Return the (x, y) coordinate for the center point of the cell that contains the specified text.  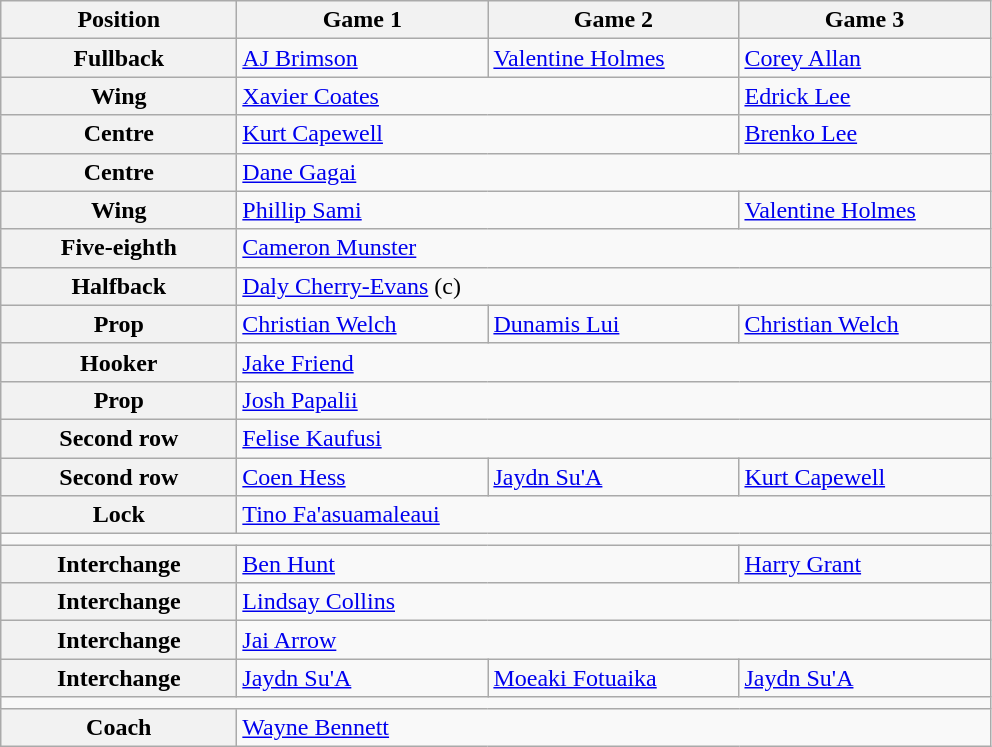
Ben Hunt (488, 564)
Fullback (119, 58)
Harry Grant (864, 564)
Game 1 (362, 20)
Halfback (119, 286)
Wayne Bennett (614, 727)
Edrick Lee (864, 96)
Lock (119, 515)
Coach (119, 727)
Felise Kaufusi (614, 438)
Five-eighth (119, 248)
Game 3 (864, 20)
Jake Friend (614, 362)
Daly Cherry-Evans (c) (614, 286)
Dunamis Lui (614, 324)
Position (119, 20)
Tino Fa'asuamaleaui (614, 515)
Josh Papalii (614, 400)
Brenko Lee (864, 134)
Jai Arrow (614, 640)
Hooker (119, 362)
Phillip Sami (488, 210)
Corey Allan (864, 58)
Game 2 (614, 20)
AJ Brimson (362, 58)
Dane Gagai (614, 172)
Moeaki Fotuaika (614, 678)
Cameron Munster (614, 248)
Lindsay Collins (614, 602)
Coen Hess (362, 477)
Xavier Coates (488, 96)
